Pinpoint the cell where the given text exists, returning its [X, Y] midpoint coordinate. 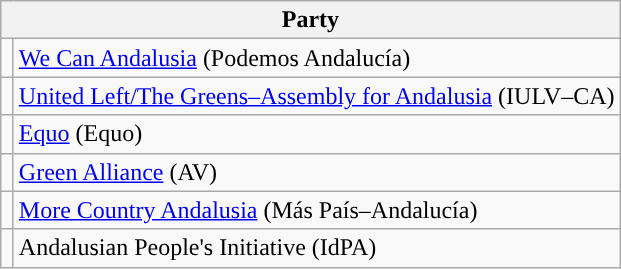
Party [310, 20]
United Left/The Greens–Assembly for Andalusia (IULV–CA) [316, 96]
Green Alliance (AV) [316, 172]
More Country Andalusia (Más País–Andalucía) [316, 210]
Andalusian People's Initiative (IdPA) [316, 248]
Equo (Equo) [316, 134]
We Can Andalusia (Podemos Andalucía) [316, 58]
